Identify which cell holds the provided text, then report its [X, Y] central coordinate. 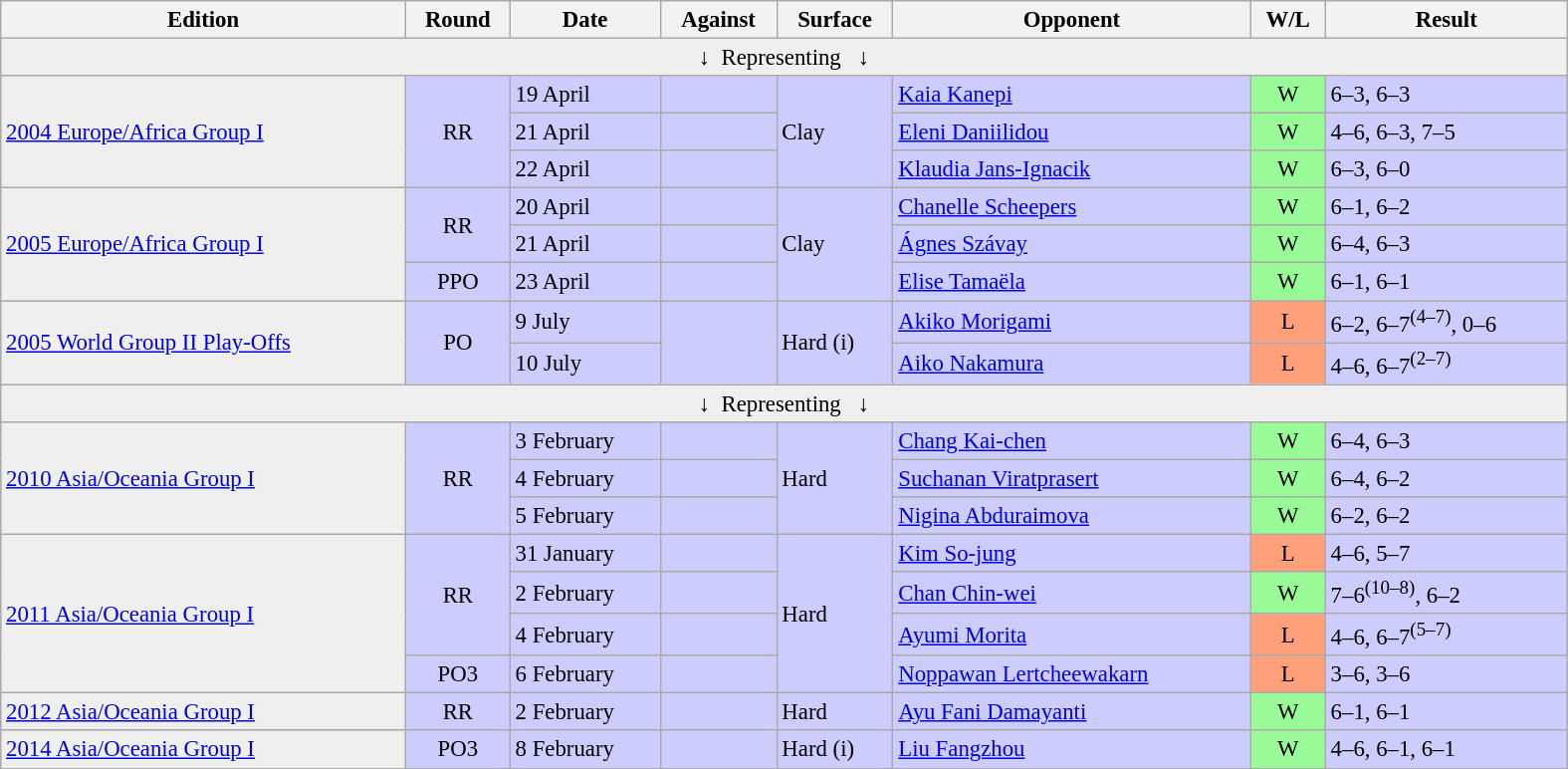
W/L [1288, 20]
4–6, 6–1, 6–1 [1446, 750]
4–6, 6–7(2–7) [1446, 364]
2005 World Group II Play-Offs [203, 343]
2004 Europe/Africa Group I [203, 131]
31 January [585, 553]
PPO [458, 282]
9 July [585, 322]
Surface [834, 20]
Akiko Morigami [1071, 322]
3–6, 3–6 [1446, 674]
Result [1446, 20]
4–6, 5–7 [1446, 553]
6–3, 6–0 [1446, 169]
6–4, 6–2 [1446, 478]
Noppawan Lertcheewakarn [1071, 674]
Chan Chin-wei [1071, 593]
2011 Asia/Oceania Group I [203, 614]
Nigina Abduraimova [1071, 516]
Round [458, 20]
6–1, 6–2 [1446, 207]
Ayu Fani Damayanti [1071, 712]
4–6, 6–7(5–7) [1446, 635]
2005 Europe/Africa Group I [203, 245]
Suchanan Viratprasert [1071, 478]
6–3, 6–3 [1446, 95]
Klaudia Jans-Ignacik [1071, 169]
Chang Kai-chen [1071, 441]
4–6, 6–3, 7–5 [1446, 132]
Opponent [1071, 20]
Chanelle Scheepers [1071, 207]
22 April [585, 169]
6–2, 6–2 [1446, 516]
Edition [203, 20]
8 February [585, 750]
3 February [585, 441]
Aiko Nakamura [1071, 364]
Liu Fangzhou [1071, 750]
10 July [585, 364]
6–2, 6–7(4–7), 0–6 [1446, 322]
2014 Asia/Oceania Group I [203, 750]
23 April [585, 282]
Against [719, 20]
5 February [585, 516]
6 February [585, 674]
Kaia Kanepi [1071, 95]
Ayumi Morita [1071, 635]
Kim So-jung [1071, 553]
19 April [585, 95]
Ágnes Szávay [1071, 244]
Elise Tamaëla [1071, 282]
PO [458, 343]
2010 Asia/Oceania Group I [203, 478]
2012 Asia/Oceania Group I [203, 712]
20 April [585, 207]
7–6(10–8), 6–2 [1446, 593]
Eleni Daniilidou [1071, 132]
Date [585, 20]
